Extract the (X, Y) coordinate from the center of the cell holding the provided text.  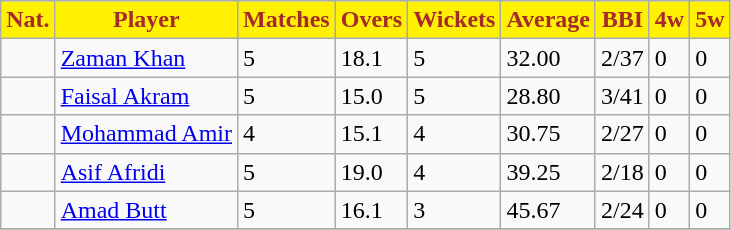
2/27 (622, 134)
Nat. (28, 20)
3 (454, 210)
2/18 (622, 172)
Faisal Akram (146, 96)
30.75 (548, 134)
Asif Afridi (146, 172)
Amad Butt (146, 210)
Wickets (454, 20)
45.67 (548, 210)
5w (710, 20)
Overs (371, 20)
4w (669, 20)
Matches (287, 20)
19.0 (371, 172)
BBI (622, 20)
15.0 (371, 96)
15.1 (371, 134)
Mohammad Amir (146, 134)
3/41 (622, 96)
16.1 (371, 210)
Average (548, 20)
39.25 (548, 172)
Zaman Khan (146, 58)
2/37 (622, 58)
18.1 (371, 58)
2/24 (622, 210)
28.80 (548, 96)
Player (146, 20)
32.00 (548, 58)
